Return the [X, Y] coordinate for the center point of the cell that contains the specified text.  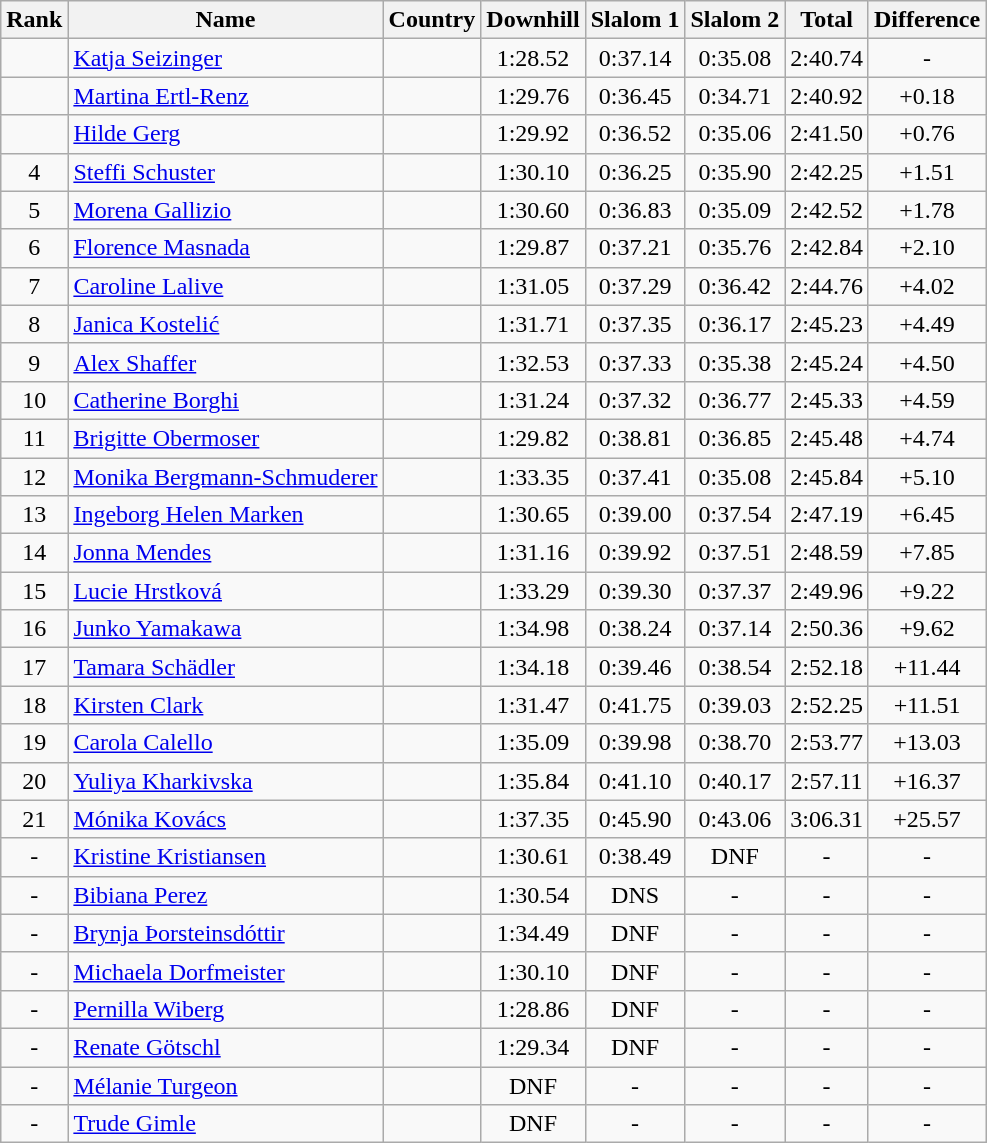
13 [34, 515]
12 [34, 477]
Katja Seizinger [226, 58]
1:35.84 [533, 781]
Junko Yamakawa [226, 629]
15 [34, 591]
0:35.09 [735, 210]
+7.85 [926, 553]
0:39.00 [635, 515]
4 [34, 172]
0:37.54 [735, 515]
0:43.06 [735, 819]
Carola Calello [226, 743]
0:35.38 [735, 362]
2:42.25 [827, 172]
Name [226, 20]
9 [34, 362]
0:37.29 [635, 286]
0:37.32 [635, 400]
Brynja Þorsteinsdóttir [226, 933]
1:37.35 [533, 819]
1:31.24 [533, 400]
14 [34, 553]
0:37.41 [635, 477]
2:45.24 [827, 362]
2:48.59 [827, 553]
1:35.09 [533, 743]
Morena Gallizio [226, 210]
Kirsten Clark [226, 705]
1:30.60 [533, 210]
Janica Kostelić [226, 324]
2:44.76 [827, 286]
0:38.54 [735, 667]
18 [34, 705]
DNS [635, 895]
0:37.35 [635, 324]
20 [34, 781]
Tamara Schädler [226, 667]
2:53.77 [827, 743]
+2.10 [926, 248]
21 [34, 819]
7 [34, 286]
3:06.31 [827, 819]
Monika Bergmann-Schmuderer [226, 477]
Downhill [533, 20]
+4.74 [926, 438]
+1.78 [926, 210]
0:35.90 [735, 172]
1:29.82 [533, 438]
2:52.25 [827, 705]
Difference [926, 20]
Brigitte Obermoser [226, 438]
Catherine Borghi [226, 400]
2:47.19 [827, 515]
Steffi Schuster [226, 172]
2:41.50 [827, 134]
Rank [34, 20]
+25.57 [926, 819]
1:33.35 [533, 477]
0:36.77 [735, 400]
0:39.46 [635, 667]
+1.51 [926, 172]
Lucie Hrstková [226, 591]
+0.76 [926, 134]
0:40.17 [735, 781]
10 [34, 400]
0:37.51 [735, 553]
Ingeborg Helen Marken [226, 515]
0:38.24 [635, 629]
2:42.52 [827, 210]
1:34.98 [533, 629]
0:36.85 [735, 438]
0:38.49 [635, 857]
Hilde Gerg [226, 134]
Slalom 1 [635, 20]
0:41.75 [635, 705]
+5.10 [926, 477]
1:34.18 [533, 667]
Pernilla Wiberg [226, 1009]
16 [34, 629]
1:31.05 [533, 286]
2:45.48 [827, 438]
5 [34, 210]
+13.03 [926, 743]
+11.44 [926, 667]
2:42.84 [827, 248]
1:29.87 [533, 248]
0:41.10 [635, 781]
1:30.54 [533, 895]
Yuliya Kharkivska [226, 781]
0:39.03 [735, 705]
0:45.90 [635, 819]
1:29.34 [533, 1047]
+4.49 [926, 324]
2:57.11 [827, 781]
2:45.23 [827, 324]
Total [827, 20]
19 [34, 743]
+4.02 [926, 286]
+6.45 [926, 515]
+9.62 [926, 629]
Bibiana Perez [226, 895]
1:29.92 [533, 134]
0:37.21 [635, 248]
2:45.84 [827, 477]
0:39.92 [635, 553]
0:36.17 [735, 324]
+4.59 [926, 400]
+4.50 [926, 362]
2:49.96 [827, 591]
2:45.33 [827, 400]
6 [34, 248]
8 [34, 324]
2:50.36 [827, 629]
0:36.42 [735, 286]
0:36.83 [635, 210]
0:38.81 [635, 438]
1:28.86 [533, 1009]
1:34.49 [533, 933]
0:36.45 [635, 96]
0:35.06 [735, 134]
1:33.29 [533, 591]
0:37.37 [735, 591]
0:34.71 [735, 96]
Renate Götschl [226, 1047]
+16.37 [926, 781]
0:38.70 [735, 743]
1:31.71 [533, 324]
Country [432, 20]
Trude Gimle [226, 1124]
Slalom 2 [735, 20]
0:36.52 [635, 134]
Mónika Kovács [226, 819]
0:37.33 [635, 362]
Kristine Kristiansen [226, 857]
Jonna Mendes [226, 553]
11 [34, 438]
1:31.47 [533, 705]
Mélanie Turgeon [226, 1085]
+11.51 [926, 705]
0:39.98 [635, 743]
0:35.76 [735, 248]
Florence Masnada [226, 248]
1:32.53 [533, 362]
+9.22 [926, 591]
2:52.18 [827, 667]
+0.18 [926, 96]
1:31.16 [533, 553]
Michaela Dorfmeister [226, 971]
1:28.52 [533, 58]
Caroline Lalive [226, 286]
0:36.25 [635, 172]
1:30.61 [533, 857]
2:40.74 [827, 58]
1:30.65 [533, 515]
2:40.92 [827, 96]
Alex Shaffer [226, 362]
0:39.30 [635, 591]
Martina Ertl-Renz [226, 96]
1:29.76 [533, 96]
17 [34, 667]
